Locate the cell with the specified text and output its (X, Y) center coordinate. 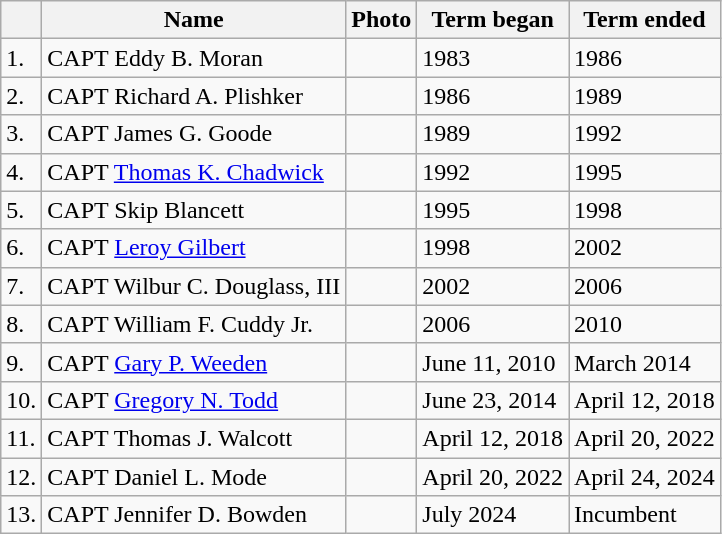
7. (22, 286)
April 24, 2024 (644, 477)
13. (22, 515)
CAPT William F. Cuddy Jr. (194, 324)
Incumbent (644, 515)
2. (22, 96)
9. (22, 362)
CAPT Thomas J. Walcott (194, 438)
CAPT Wilbur C. Douglass, III (194, 286)
2010 (644, 324)
11. (22, 438)
CAPT James G. Goode (194, 134)
6. (22, 248)
CAPT Thomas K. Chadwick (194, 172)
Name (194, 20)
8. (22, 324)
June 11, 2010 (493, 362)
CAPT Daniel L. Mode (194, 477)
Term began (493, 20)
July 2024 (493, 515)
3. (22, 134)
CAPT Richard A. Plishker (194, 96)
CAPT Gregory N. Todd (194, 400)
Term ended (644, 20)
5. (22, 210)
CAPT Leroy Gilbert (194, 248)
10. (22, 400)
CAPT Gary P. Weeden (194, 362)
CAPT Eddy B. Moran (194, 58)
Photo (382, 20)
June 23, 2014 (493, 400)
March 2014 (644, 362)
1983 (493, 58)
4. (22, 172)
1. (22, 58)
CAPT Jennifer D. Bowden (194, 515)
CAPT Skip Blancett (194, 210)
12. (22, 477)
